Determine the [x, y] coordinate at the center of the cell enclosing the given text.  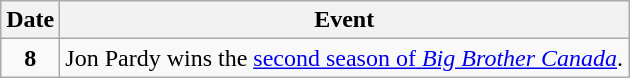
Date [30, 20]
8 [30, 58]
Event [344, 20]
Jon Pardy wins the second season of Big Brother Canada. [344, 58]
